Detect which cell encompasses the target text, then output its (x, y) center coordinate. 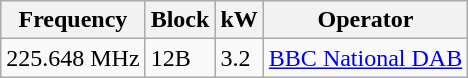
12B (180, 58)
Operator (365, 20)
BBC National DAB (365, 58)
Frequency (73, 20)
225.648 MHz (73, 58)
kW (239, 20)
3.2 (239, 58)
Block (180, 20)
